From the cell containing the given text, extract its center point as (x, y) coordinate. 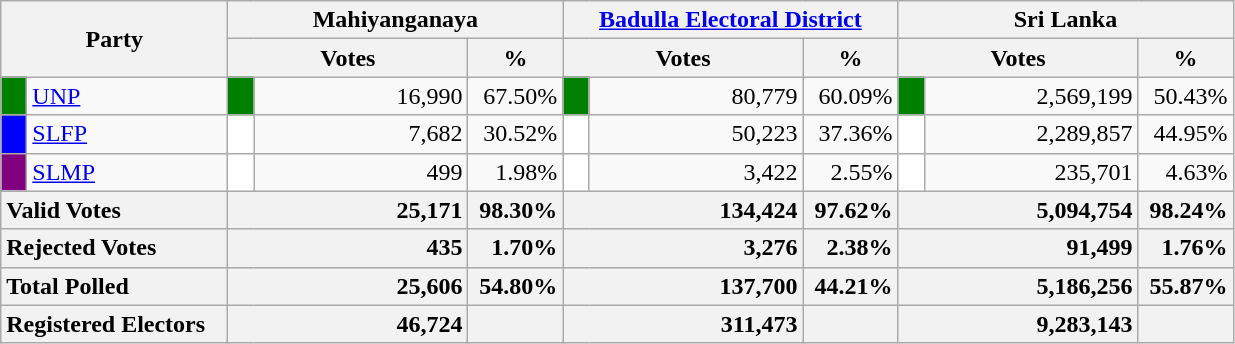
25,606 (348, 286)
134,424 (683, 210)
Registered Electors (114, 324)
235,701 (1031, 172)
Valid Votes (114, 210)
50,223 (696, 134)
Total Polled (114, 286)
3,422 (696, 172)
97.62% (850, 210)
44.21% (850, 286)
499 (361, 172)
50.43% (1186, 96)
46,724 (348, 324)
16,990 (361, 96)
2.38% (850, 248)
435 (348, 248)
SLMP (128, 172)
98.24% (1186, 210)
98.30% (516, 210)
9,283,143 (1018, 324)
Mahiyanganaya (396, 20)
5,094,754 (1018, 210)
Rejected Votes (114, 248)
3,276 (683, 248)
37.36% (850, 134)
UNP (128, 96)
67.50% (516, 96)
55.87% (1186, 286)
1.70% (516, 248)
1.76% (1186, 248)
91,499 (1018, 248)
60.09% (850, 96)
2.55% (850, 172)
311,473 (683, 324)
Badulla Electoral District (730, 20)
44.95% (1186, 134)
25,171 (348, 210)
2,289,857 (1031, 134)
7,682 (361, 134)
137,700 (683, 286)
4.63% (1186, 172)
Party (114, 39)
1.98% (516, 172)
Sri Lanka (1066, 20)
54.80% (516, 286)
2,569,199 (1031, 96)
5,186,256 (1018, 286)
80,779 (696, 96)
30.52% (516, 134)
SLFP (128, 134)
